Return (x, y) of the center of cell containing provided text 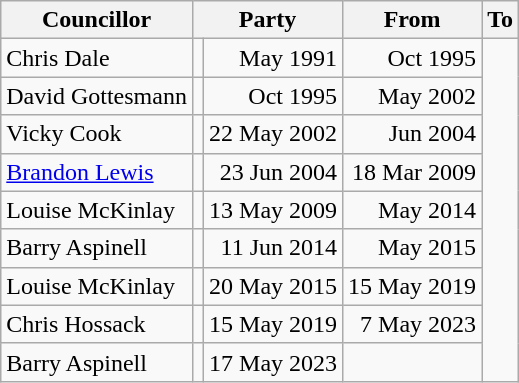
17 May 2023 (274, 362)
20 May 2015 (274, 286)
11 Jun 2014 (274, 248)
From (412, 20)
Vicky Cook (97, 134)
7 May 2023 (412, 324)
David Gottesmann (97, 96)
Brandon Lewis (97, 172)
May 2002 (412, 96)
23 Jun 2004 (274, 172)
18 Mar 2009 (412, 172)
Jun 2004 (412, 134)
Chris Hossack (97, 324)
Party (267, 20)
Councillor (97, 20)
Chris Dale (97, 58)
May 2014 (412, 210)
To (500, 20)
22 May 2002 (274, 134)
13 May 2009 (274, 210)
May 1991 (274, 58)
May 2015 (412, 248)
